Pinpoint the cell where the given text exists, returning its [X, Y] midpoint coordinate. 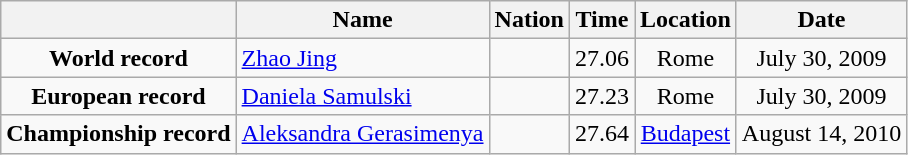
Aleksandra Gerasimenya [362, 134]
27.23 [602, 96]
European record [118, 96]
Daniela Samulski [362, 96]
Location [686, 20]
Nation [529, 20]
27.64 [602, 134]
Time [602, 20]
Budapest [686, 134]
27.06 [602, 58]
World record [118, 58]
Championship record [118, 134]
Zhao Jing [362, 58]
Date [821, 20]
August 14, 2010 [821, 134]
Name [362, 20]
